Return (x, y) of the center of cell containing provided text 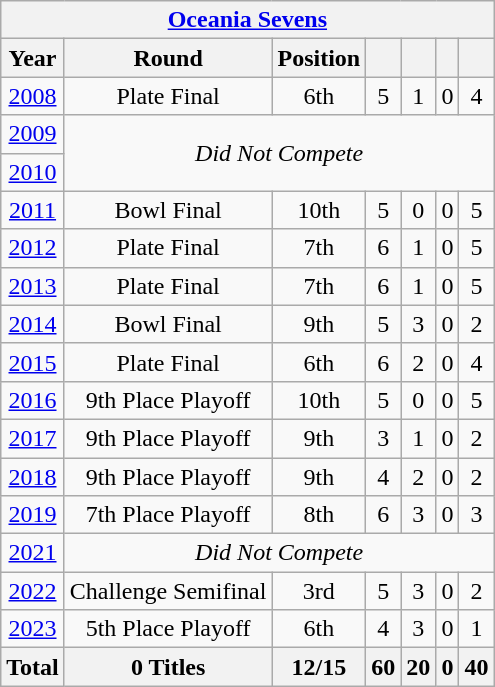
2021 (33, 553)
20 (418, 667)
2015 (33, 362)
2013 (33, 286)
60 (384, 667)
8th (319, 515)
Oceania Sevens (248, 20)
2023 (33, 629)
40 (476, 667)
2022 (33, 591)
5th Place Playoff (168, 629)
2016 (33, 400)
12/15 (319, 667)
2008 (33, 96)
Year (33, 58)
2009 (33, 134)
0 Titles (168, 667)
2014 (33, 324)
2012 (33, 248)
Total (33, 667)
3rd (319, 591)
Position (319, 58)
Round (168, 58)
2011 (33, 210)
2010 (33, 172)
2019 (33, 515)
2018 (33, 477)
Challenge Semifinal (168, 591)
7th Place Playoff (168, 515)
2017 (33, 438)
